Extract the [X, Y] coordinate from the center of the cell holding the provided text.  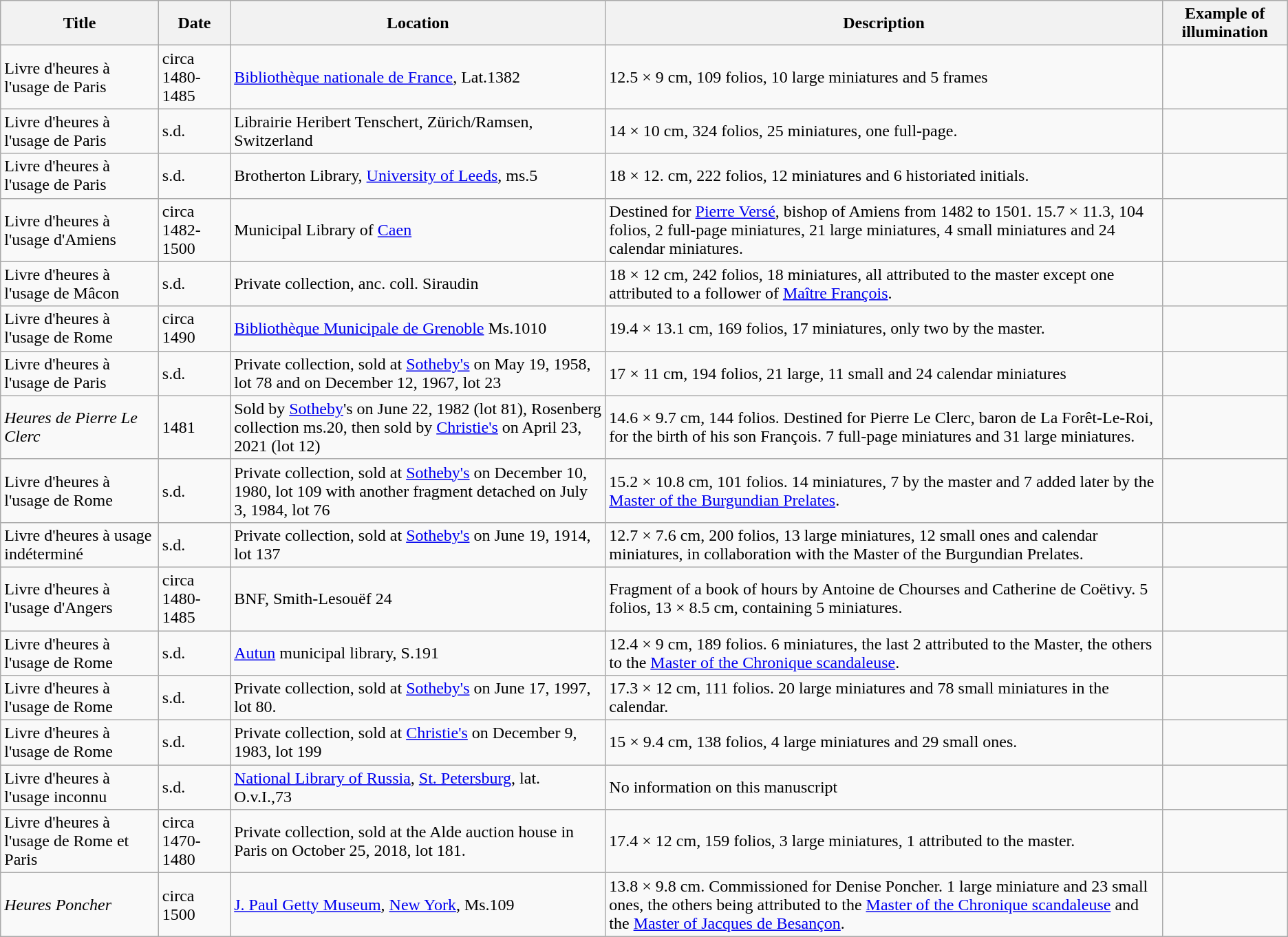
Livre d'heures à l'usage de Rome et Paris [80, 841]
Private collection, sold at Sotheby's on June 19, 1914, lot 137 [418, 545]
14 × 10 cm, 324 folios, 25 miniatures, one full-page. [883, 131]
12.7 × 7.6 cm, 200 folios, 13 large miniatures, 12 small ones and calendar miniatures, in collaboration with the Master of the Burgundian Prelates. [883, 545]
15.2 × 10.8 cm, 101 folios. 14 miniatures, 7 by the master and 7 added later by the Master of the Burgundian Prelates. [883, 491]
12.5 × 9 cm, 109 folios, 10 large miniatures and 5 frames [883, 77]
Location [418, 23]
1481 [194, 427]
Title [80, 23]
Example of illumination [1225, 23]
J. Paul Getty Museum, New York, Ms.109 [418, 905]
18 × 12 cm, 242 folios, 18 miniatures, all attributed to the master except one attributed to a follower of Maître François. [883, 283]
Livre d'heures à usage indéterminé [80, 545]
12.4 × 9 cm, 189 folios. 6 miniatures, the last 2 attributed to the Master, the others to the Master of the Chronique scandaleuse. [883, 652]
17.3 × 12 cm, 111 folios. 20 large miniatures and 78 small miniatures in the calendar. [883, 698]
Private collection, sold at Sotheby's on December 10, 1980, lot 109 with another fragment detached on July 3, 1984, lot 76 [418, 491]
Private collection, sold at Christie's on December 9, 1983, lot 199 [418, 743]
National Library of Russia, St. Petersburg, lat. O.v.I.,73 [418, 787]
circa 1470-1480 [194, 841]
Bibliothèque Municipale de Grenoble Ms.1010 [418, 329]
Private collection, sold at the Alde auction house in Paris on October 25, 2018, lot 181. [418, 841]
circa 1482-1500 [194, 230]
circa 1490 [194, 329]
Livre d'heures à l'usage d'Angers [80, 599]
Autun municipal library, S.191 [418, 652]
Fragment of a book of hours by Antoine de Chourses and Catherine de Coëtivy. 5 folios, 13 × 8.5 cm, containing 5 miniatures. [883, 599]
Livre d'heures à l'usage de Mâcon [80, 283]
Librairie Heribert Tenschert, Zürich/Ramsen, Switzerland [418, 131]
17 × 11 cm, 194 folios, 21 large, 11 small and 24 calendar miniatures [883, 373]
Brotherton Library, University of Leeds, ms.5 [418, 176]
Sold by Sotheby's on June 22, 1982 (lot 81), Rosenberg collection ms.20, then sold by Christie's on April 23, 2021 (lot 12) [418, 427]
Livre d'heures à l'usage d'Amiens [80, 230]
Private collection, sold at Sotheby's on May 19, 1958, lot 78 and on December 12, 1967, lot 23 [418, 373]
Municipal Library of Caen [418, 230]
Private collection, anc. coll. Siraudin [418, 283]
15 × 9.4 cm, 138 folios, 4 large miniatures and 29 small ones. [883, 743]
18 × 12. cm, 222 folios, 12 miniatures and 6 historiated initials. [883, 176]
Bibliothèque nationale de France, Lat.1382 [418, 77]
circa 1500 [194, 905]
Livre d'heures à l'usage inconnu [80, 787]
Description [883, 23]
Private collection, sold at Sotheby's on June 17, 1997, lot 80. [418, 698]
BNF, Smith-Lesouëf 24 [418, 599]
Date [194, 23]
No information on this manuscript [883, 787]
Heures de Pierre Le Clerc [80, 427]
Heures Poncher [80, 905]
19.4 × 13.1 cm, 169 folios, 17 miniatures, only two by the master. [883, 329]
17.4 × 12 cm, 159 folios, 3 large miniatures, 1 attributed to the master. [883, 841]
